Detect which cell encompasses the target text, then output its [x, y] center coordinate. 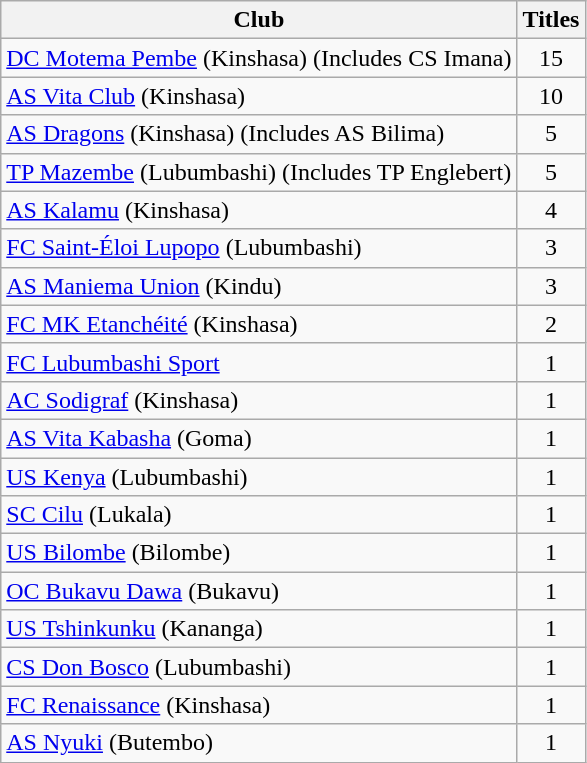
Titles [551, 20]
AS Vita Club (Kinshasa) [259, 96]
AS Vita Kabasha (Goma) [259, 438]
FC MK Etanchéité (Kinshasa) [259, 324]
FC Lubumbashi Sport [259, 362]
AS Dragons (Kinshasa) (Includes AS Bilima) [259, 134]
FC Saint-Éloi Lupopo (Lubumbashi) [259, 248]
OC Bukavu Dawa (Bukavu) [259, 591]
SC Cilu (Lukala) [259, 515]
DC Motema Pembe (Kinshasa) (Includes CS Imana) [259, 58]
US Tshinkunku (Kananga) [259, 629]
CS Don Bosco (Lubumbashi) [259, 667]
4 [551, 210]
Club [259, 20]
AS Maniema Union (Kindu) [259, 286]
US Bilombe (Bilombe) [259, 553]
15 [551, 58]
AS Nyuki (Butembo) [259, 743]
2 [551, 324]
FC Renaissance (Kinshasa) [259, 705]
US Kenya (Lubumbashi) [259, 477]
TP Mazembe (Lubumbashi) (Includes TP Englebert) [259, 172]
AS Kalamu (Kinshasa) [259, 210]
AC Sodigraf (Kinshasa) [259, 400]
10 [551, 96]
